Capture the cell that displays the provided text and extract its [x, y] central coordinate. 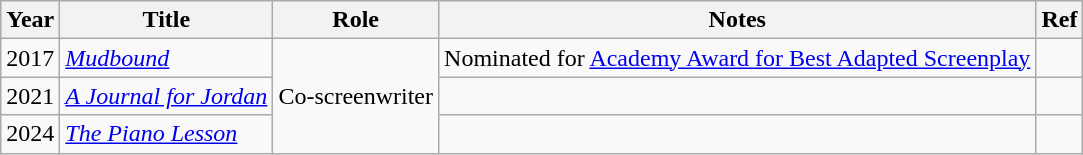
Co-screenwriter [356, 96]
2024 [30, 134]
The Piano Lesson [166, 134]
Nominated for Academy Award for Best Adapted Screenplay [738, 58]
Mudbound [166, 58]
Title [166, 20]
Ref [1060, 20]
2017 [30, 58]
Notes [738, 20]
A Journal for Jordan [166, 96]
Role [356, 20]
Year [30, 20]
2021 [30, 96]
